Detect which cell encompasses the target text, then output its (X, Y) center coordinate. 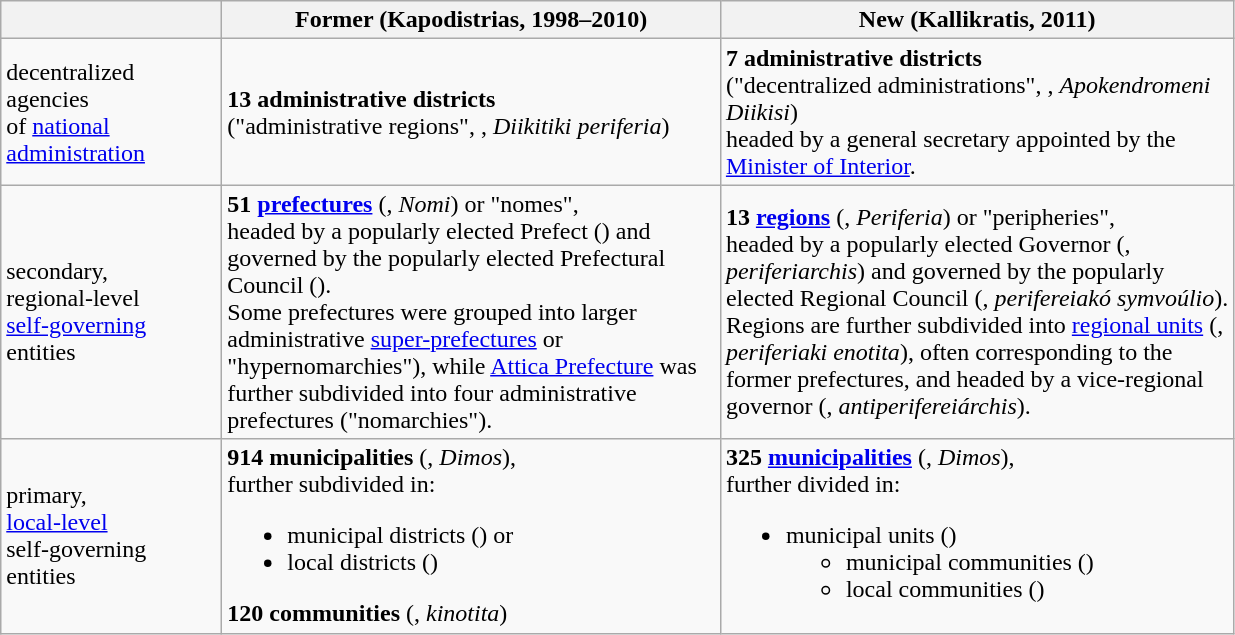
Former (Kapodistrias, 1998–2010) (472, 20)
325 municipalities (, Dimos),further divided in:municipal units ()municipal communities ()local communities () (977, 536)
primary,local-levelself-governing entities (112, 536)
secondary,regional-levelself-governing entities (112, 312)
13 administrative districts("administrative regions", , Diikitiki periferia) (472, 112)
914 municipalities (, Dimos),further subdivided in:municipal districts () orlocal districts ()120 communities (, kinotita) (472, 536)
decentralized agenciesof national administration (112, 112)
New (Kallikratis, 2011) (977, 20)
